Search for the cell housing the specified text and yield its [x, y] center coordinate. 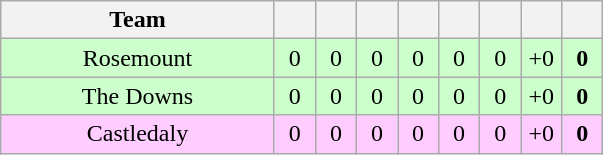
The Downs [138, 96]
Castledaly [138, 134]
Rosemount [138, 58]
Team [138, 20]
